Search for the cell housing the specified text and yield its [x, y] center coordinate. 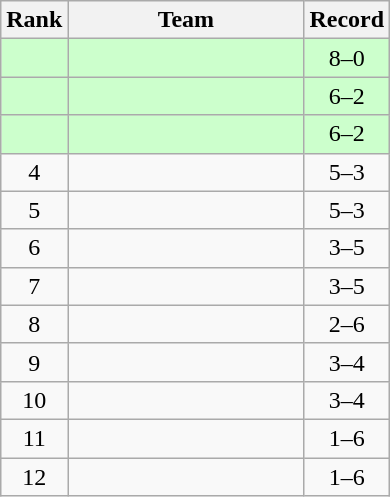
Rank [34, 20]
Record [347, 20]
8 [34, 324]
7 [34, 286]
10 [34, 400]
Team [186, 20]
6 [34, 248]
2–6 [347, 324]
11 [34, 438]
4 [34, 172]
8–0 [347, 58]
9 [34, 362]
12 [34, 477]
5 [34, 210]
